Provide the (X, Y) coordinate of the cell's center where the given text is located.  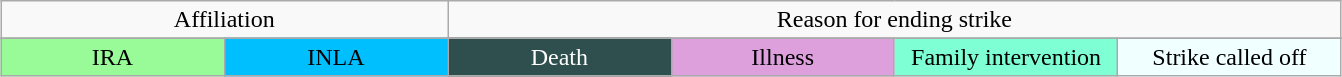
INLA (336, 57)
Death (560, 57)
Reason for ending strike (895, 19)
Family intervention (1006, 57)
IRA (112, 57)
Affiliation (224, 19)
Strike called off (1230, 57)
Illness (782, 57)
